Detect which cell encompasses the target text, then output its (x, y) center coordinate. 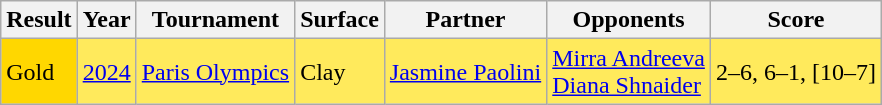
Score (796, 20)
Paris Olympics (215, 72)
2024 (106, 72)
Gold (39, 72)
Surface (340, 20)
Result (39, 20)
Tournament (215, 20)
Opponents (629, 20)
Jasmine Paolini (465, 72)
Year (106, 20)
Clay (340, 72)
Partner (465, 20)
2–6, 6–1, [10–7] (796, 72)
Mirra Andreeva Diana Shnaider (629, 72)
